Return [x, y] of the center of cell containing provided text 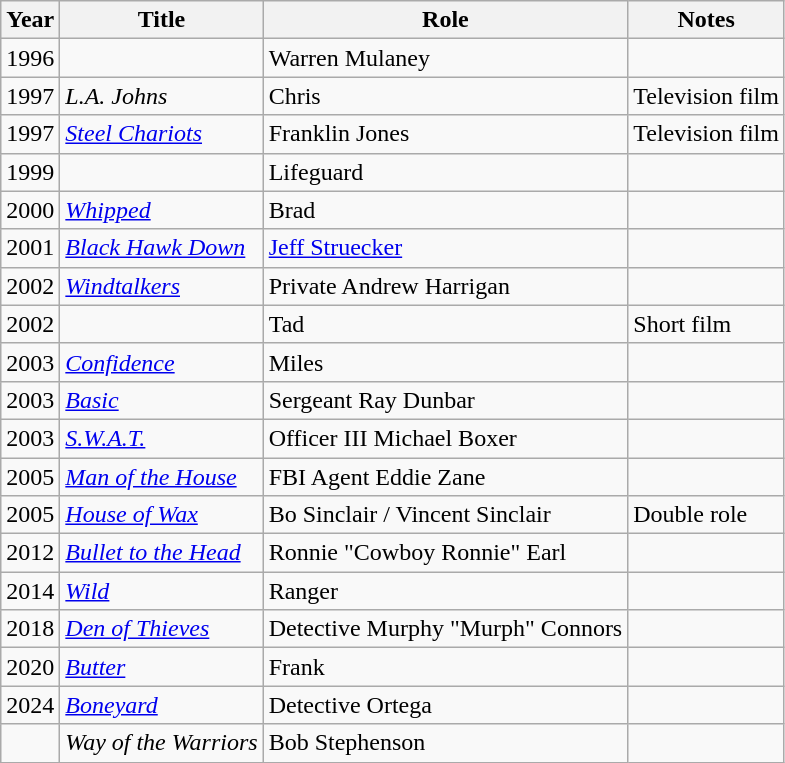
Role [446, 20]
2012 [30, 553]
House of Wax [162, 515]
Tad [446, 324]
2001 [30, 248]
Butter [162, 667]
Warren Mulaney [446, 58]
Steel Chariots [162, 134]
Den of Thieves [162, 629]
Black Hawk Down [162, 248]
S.W.A.T. [162, 438]
Sergeant Ray Dunbar [446, 400]
Bob Stephenson [446, 743]
Ranger [446, 591]
Notes [706, 20]
1996 [30, 58]
Bullet to the Head [162, 553]
Jeff Struecker [446, 248]
FBI Agent Eddie Zane [446, 477]
Basic [162, 400]
Windtalkers [162, 286]
Boneyard [162, 705]
1999 [30, 172]
2018 [30, 629]
L.A. Johns [162, 96]
Franklin Jones [446, 134]
Detective Murphy "Murph" Connors [446, 629]
Double role [706, 515]
Private Andrew Harrigan [446, 286]
Title [162, 20]
Way of the Warriors [162, 743]
2020 [30, 667]
2024 [30, 705]
Year [30, 20]
Man of the House [162, 477]
Officer III Michael Boxer [446, 438]
2000 [30, 210]
Chris [446, 96]
Confidence [162, 362]
Ronnie "Cowboy Ronnie" Earl [446, 553]
Brad [446, 210]
Detective Ortega [446, 705]
Short film [706, 324]
Wild [162, 591]
Bo Sinclair / Vincent Sinclair [446, 515]
2014 [30, 591]
Frank [446, 667]
Whipped [162, 210]
Miles [446, 362]
Lifeguard [446, 172]
